Search for the cell housing the specified text and yield its (X, Y) center coordinate. 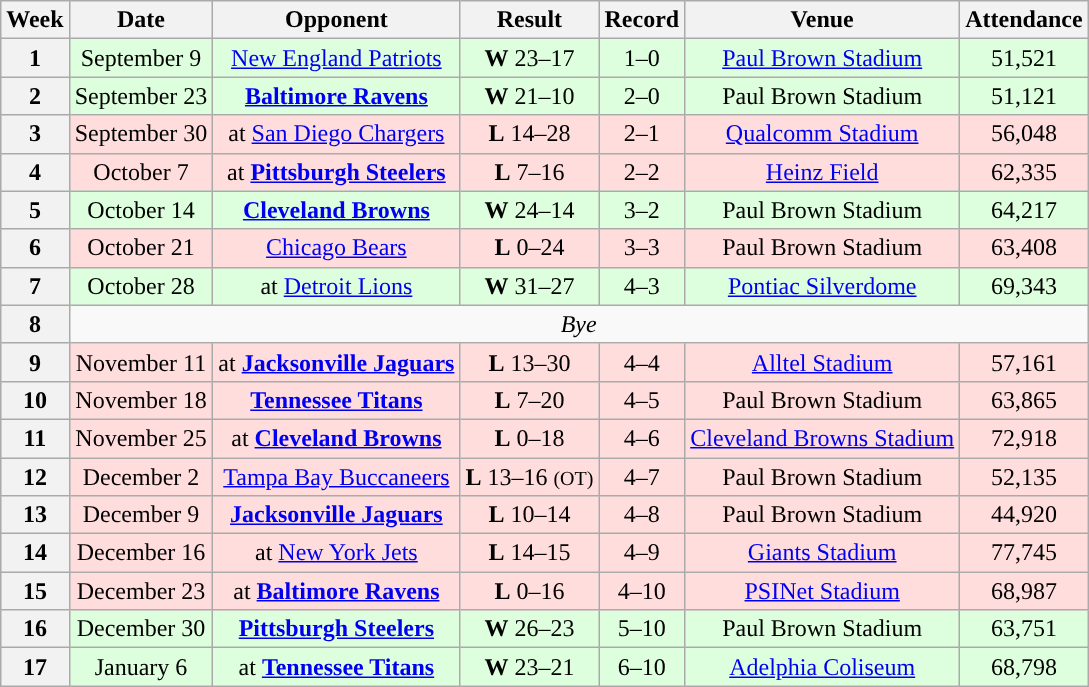
17 (35, 667)
51,121 (1024, 96)
October 7 (141, 172)
3 (35, 134)
October 21 (141, 248)
L 13–30 (530, 362)
11 (35, 438)
November 25 (141, 438)
December 9 (141, 515)
November 18 (141, 400)
Tampa Bay Buccaneers (336, 477)
4–10 (642, 591)
Jacksonville Jaguars (336, 515)
15 (35, 591)
L 7–16 (530, 172)
2–0 (642, 96)
September 30 (141, 134)
W 31–27 (530, 286)
51,521 (1024, 58)
8 (35, 324)
Adelphia Coliseum (822, 667)
Pontiac Silverdome (822, 286)
January 6 (141, 667)
December 2 (141, 477)
Giants Stadium (822, 553)
63,751 (1024, 629)
4–4 (642, 362)
72,918 (1024, 438)
W 23–17 (530, 58)
16 (35, 629)
October 28 (141, 286)
Record (642, 20)
Bye (578, 324)
3–3 (642, 248)
L 7–20 (530, 400)
Pittsburgh Steelers (336, 629)
L 13–16 (OT) (530, 477)
New England Patriots (336, 58)
L 0–16 (530, 591)
L 14–28 (530, 134)
14 (35, 553)
5 (35, 210)
63,865 (1024, 400)
at Detroit Lions (336, 286)
9 (35, 362)
77,745 (1024, 553)
Result (530, 20)
at San Diego Chargers (336, 134)
2–2 (642, 172)
4–6 (642, 438)
November 11 (141, 362)
2–1 (642, 134)
December 23 (141, 591)
62,335 (1024, 172)
4–5 (642, 400)
4–9 (642, 553)
Chicago Bears (336, 248)
September 23 (141, 96)
1–0 (642, 58)
December 30 (141, 629)
4–7 (642, 477)
5–10 (642, 629)
Week (35, 20)
L 0–18 (530, 438)
12 (35, 477)
Baltimore Ravens (336, 96)
Cleveland Browns Stadium (822, 438)
L 0–24 (530, 248)
December 16 (141, 553)
6 (35, 248)
56,048 (1024, 134)
PSINet Stadium (822, 591)
Venue (822, 20)
October 14 (141, 210)
4 (35, 172)
44,920 (1024, 515)
4–3 (642, 286)
Cleveland Browns (336, 210)
W 26–23 (530, 629)
2 (35, 96)
3–2 (642, 210)
4–8 (642, 515)
W 23–21 (530, 667)
at Jacksonville Jaguars (336, 362)
Date (141, 20)
at Baltimore Ravens (336, 591)
Heinz Field (822, 172)
13 (35, 515)
at Cleveland Browns (336, 438)
64,217 (1024, 210)
at Tennessee Titans (336, 667)
68,798 (1024, 667)
Qualcomm Stadium (822, 134)
63,408 (1024, 248)
69,343 (1024, 286)
57,161 (1024, 362)
L 10–14 (530, 515)
6–10 (642, 667)
Tennessee Titans (336, 400)
W 24–14 (530, 210)
52,135 (1024, 477)
Attendance (1024, 20)
10 (35, 400)
1 (35, 58)
W 21–10 (530, 96)
at New York Jets (336, 553)
68,987 (1024, 591)
at Pittsburgh Steelers (336, 172)
L 14–15 (530, 553)
Alltel Stadium (822, 362)
September 9 (141, 58)
7 (35, 286)
Opponent (336, 20)
